Scan for the cell matching the given text and deliver its [x, y] coordinate at center. 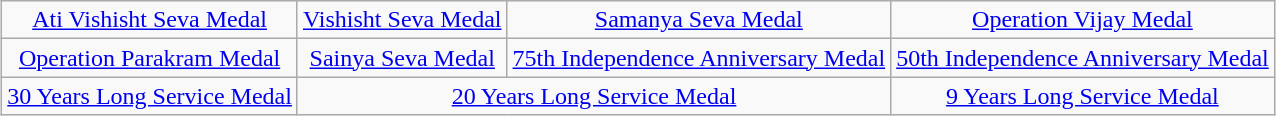
Sainya Seva Medal [402, 58]
9 Years Long Service Medal [1083, 96]
75th Independence Anniversary Medal [699, 58]
20 Years Long Service Medal [594, 96]
Operation Parakram Medal [150, 58]
Ati Vishisht Seva Medal [150, 20]
Vishisht Seva Medal [402, 20]
50th Independence Anniversary Medal [1083, 58]
Samanya Seva Medal [699, 20]
Operation Vijay Medal [1083, 20]
30 Years Long Service Medal [150, 96]
